Determine the (X, Y) coordinate at the center of the cell enclosing the given text.  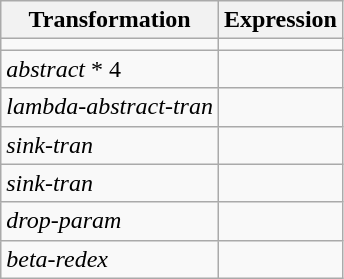
beta-redex (110, 259)
drop-param (110, 221)
Transformation (110, 20)
abstract * 4 (110, 69)
Expression (280, 20)
lambda-abstract-tran (110, 107)
